Output the (x, y) coordinate of the center of the cell containing the given text.  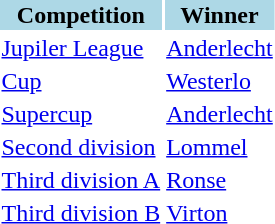
Winner (220, 15)
Westerlo (220, 81)
Third division A (81, 180)
Jupiler League (81, 48)
Supercup (81, 114)
Ronse (220, 180)
Lommel (220, 147)
Cup (81, 81)
Competition (81, 15)
Second division (81, 147)
